Capture the cell that displays the provided text and extract its [x, y] central coordinate. 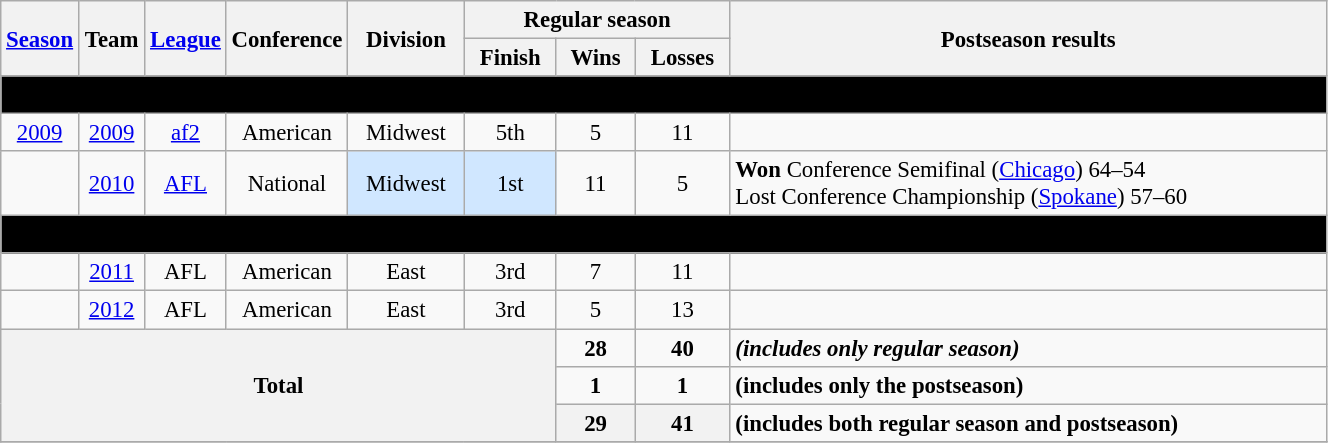
(includes both regular season and postseason) [1028, 423]
5th [510, 133]
Milwaukee Mustangs [664, 235]
Team [111, 38]
(includes only the postseason) [1028, 385]
Division [406, 38]
National [287, 184]
Losses [682, 58]
28 [595, 348]
Postseason results [1028, 38]
2010 [111, 184]
Regular season [597, 20]
Milwaukee Iron [664, 95]
Finish [510, 58]
7 [595, 273]
League [186, 38]
Wins [595, 58]
af2 [186, 133]
Conference [287, 38]
2012 [111, 310]
(includes only regular season) [1028, 348]
41 [682, 423]
13 [682, 310]
40 [682, 348]
Season [40, 38]
1st [510, 184]
2011 [111, 273]
Won Conference Semifinal (Chicago) 64–54 Lost Conference Championship (Spokane) 57–60 [1028, 184]
29 [595, 423]
Total [279, 386]
